For the text-containing cell, return its midpoint in [X, Y] coordinate format. 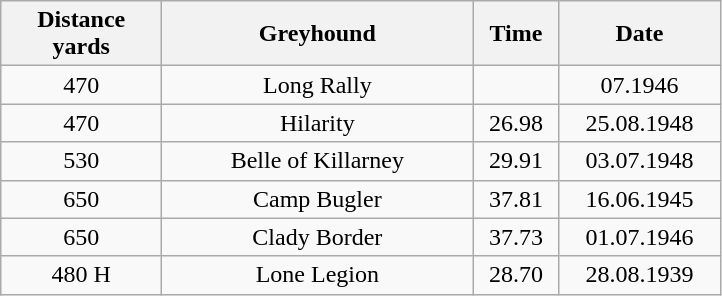
530 [82, 161]
Time [516, 34]
Date [640, 34]
Clady Border [318, 237]
28.08.1939 [640, 275]
Lone Legion [318, 275]
480 H [82, 275]
16.06.1945 [640, 199]
Camp Bugler [318, 199]
29.91 [516, 161]
Long Rally [318, 85]
Hilarity [318, 123]
07.1946 [640, 85]
37.81 [516, 199]
28.70 [516, 275]
03.07.1948 [640, 161]
Belle of Killarney [318, 161]
Greyhound [318, 34]
25.08.1948 [640, 123]
37.73 [516, 237]
Distanceyards [82, 34]
26.98 [516, 123]
01.07.1946 [640, 237]
